Extract the [x, y] coordinate from the center of the cell holding the provided text.  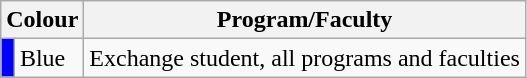
Colour [42, 20]
Program/Faculty [305, 20]
Exchange student, all programs and faculties [305, 58]
Blue [48, 58]
